From the cell containing the given text, extract its center point as [x, y] coordinate. 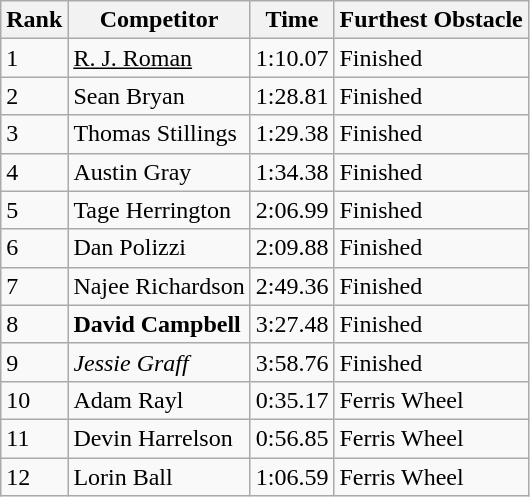
1:10.07 [292, 58]
1:06.59 [292, 477]
2 [34, 96]
3:27.48 [292, 324]
12 [34, 477]
8 [34, 324]
Furthest Obstacle [431, 20]
1 [34, 58]
Thomas Stillings [159, 134]
9 [34, 362]
3 [34, 134]
1:28.81 [292, 96]
4 [34, 172]
5 [34, 210]
David Campbell [159, 324]
3:58.76 [292, 362]
Austin Gray [159, 172]
2:06.99 [292, 210]
Dan Polizzi [159, 248]
Jessie Graff [159, 362]
Sean Bryan [159, 96]
Najee Richardson [159, 286]
Time [292, 20]
2:49.36 [292, 286]
0:56.85 [292, 438]
1:34.38 [292, 172]
1:29.38 [292, 134]
Competitor [159, 20]
2:09.88 [292, 248]
Rank [34, 20]
Adam Rayl [159, 400]
10 [34, 400]
0:35.17 [292, 400]
Lorin Ball [159, 477]
6 [34, 248]
Devin Harrelson [159, 438]
7 [34, 286]
R. J. Roman [159, 58]
Tage Herrington [159, 210]
11 [34, 438]
